From the cell containing the given text, extract its center point as (X, Y) coordinate. 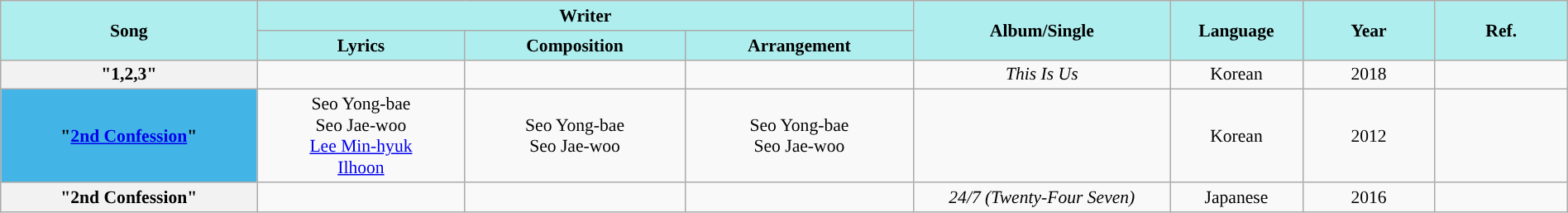
Language (1236, 30)
Seo Yong-baeSeo Jae-wooLee Min-hyukIlhoon (361, 136)
Writer (586, 16)
This Is Us (1042, 75)
Album/Single (1042, 30)
"1,2,3" (129, 75)
2016 (1369, 197)
Ref. (1501, 30)
Arrangement (799, 45)
Year (1369, 30)
2012 (1369, 136)
Composition (575, 45)
Japanese (1236, 197)
Lyrics (361, 45)
Song (129, 30)
2018 (1369, 75)
24/7 (Twenty-Four Seven) (1042, 197)
